Output the [X, Y] coordinate of the center of the cell containing the given text.  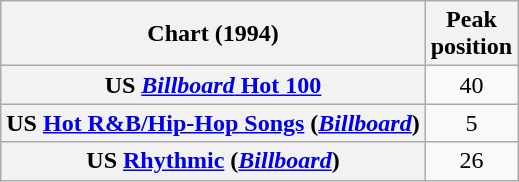
US Billboard Hot 100 [213, 85]
40 [471, 85]
Chart (1994) [213, 34]
Peakposition [471, 34]
US Hot R&B/Hip-Hop Songs (Billboard) [213, 123]
5 [471, 123]
26 [471, 161]
US Rhythmic (Billboard) [213, 161]
